Search for the cell housing the specified text and yield its [x, y] center coordinate. 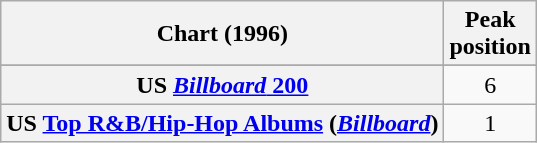
Chart (1996) [222, 34]
US Billboard 200 [222, 85]
Peakposition [490, 34]
1 [490, 123]
US Top R&B/Hip-Hop Albums (Billboard) [222, 123]
6 [490, 85]
